Determine the [X, Y] coordinate at the center of the cell enclosing the given text.  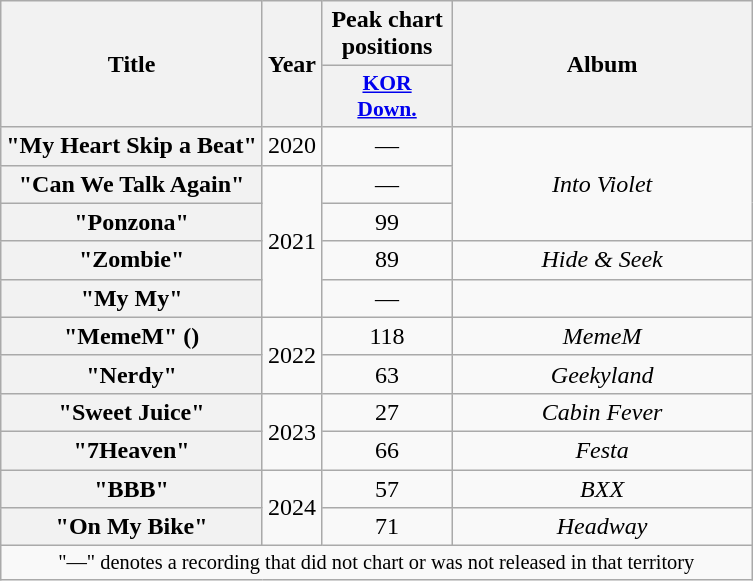
2023 [292, 431]
71 [388, 527]
"MemeM" () [132, 336]
Album [602, 64]
66 [388, 450]
Geekyland [602, 374]
2024 [292, 508]
"Nerdy" [132, 374]
Hide & Seek [602, 260]
2022 [292, 355]
63 [388, 374]
"My Heart Skip a Beat" [132, 146]
Title [132, 64]
89 [388, 260]
99 [388, 222]
KORDown. [388, 96]
"Ponzona" [132, 222]
57 [388, 489]
"—" denotes a recording that did not chart or was not released in that territory [376, 563]
118 [388, 336]
Peak chart positions [388, 34]
"My My" [132, 298]
"Sweet Juice" [132, 412]
"Can We Talk Again" [132, 184]
2020 [292, 146]
"On My Bike" [132, 527]
MemeM [602, 336]
Cabin Fever [602, 412]
"7Heaven" [132, 450]
Festa [602, 450]
27 [388, 412]
Year [292, 64]
2021 [292, 241]
BXX [602, 489]
Into Violet [602, 184]
"Zombie" [132, 260]
Headway [602, 527]
"BBB" [132, 489]
